Extract the (x, y) coordinate from the center of the cell holding the provided text.  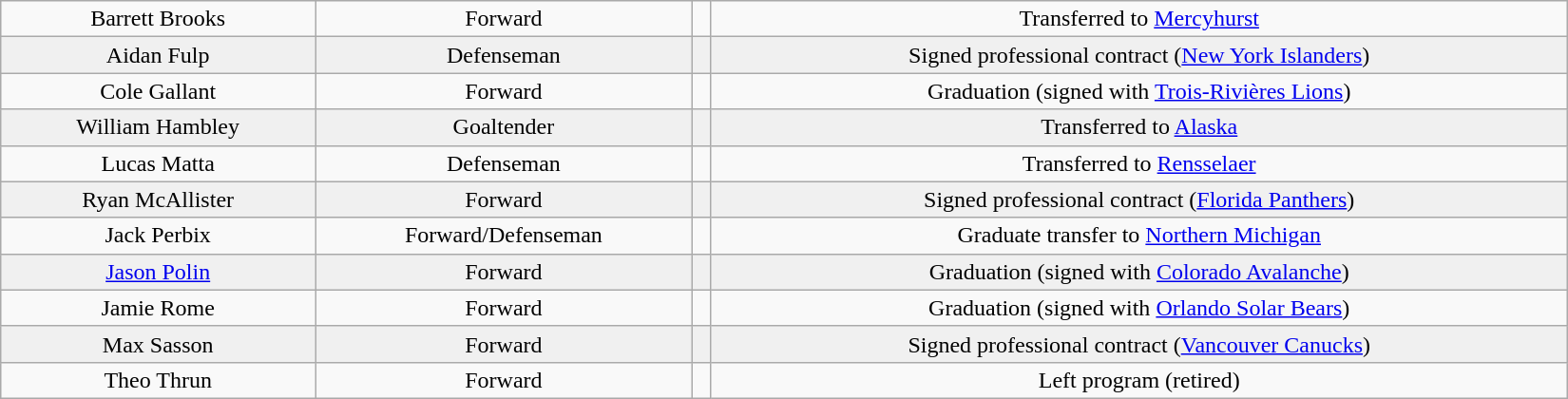
Signed professional contract (Vancouver Canucks) (1138, 344)
William Hambley (158, 127)
Jack Perbix (158, 236)
Transferred to Rensselaer (1138, 163)
Forward/Defenseman (504, 236)
Graduation (signed with Colorado Avalanche) (1138, 272)
Jason Polin (158, 272)
Cole Gallant (158, 91)
Ryan McAllister (158, 199)
Goaltender (504, 127)
Transferred to Mercyhurst (1138, 19)
Barrett Brooks (158, 19)
Max Sasson (158, 344)
Graduation (signed with Orlando Solar Bears) (1138, 308)
Graduation (signed with Trois-Rivières Lions) (1138, 91)
Lucas Matta (158, 163)
Graduate transfer to Northern Michigan (1138, 236)
Left program (retired) (1138, 380)
Aidan Fulp (158, 55)
Jamie Rome (158, 308)
Signed professional contract (New York Islanders) (1138, 55)
Signed professional contract (Florida Panthers) (1138, 199)
Theo Thrun (158, 380)
Transferred to Alaska (1138, 127)
